Pinpoint the cell where the given text exists, returning its [X, Y] midpoint coordinate. 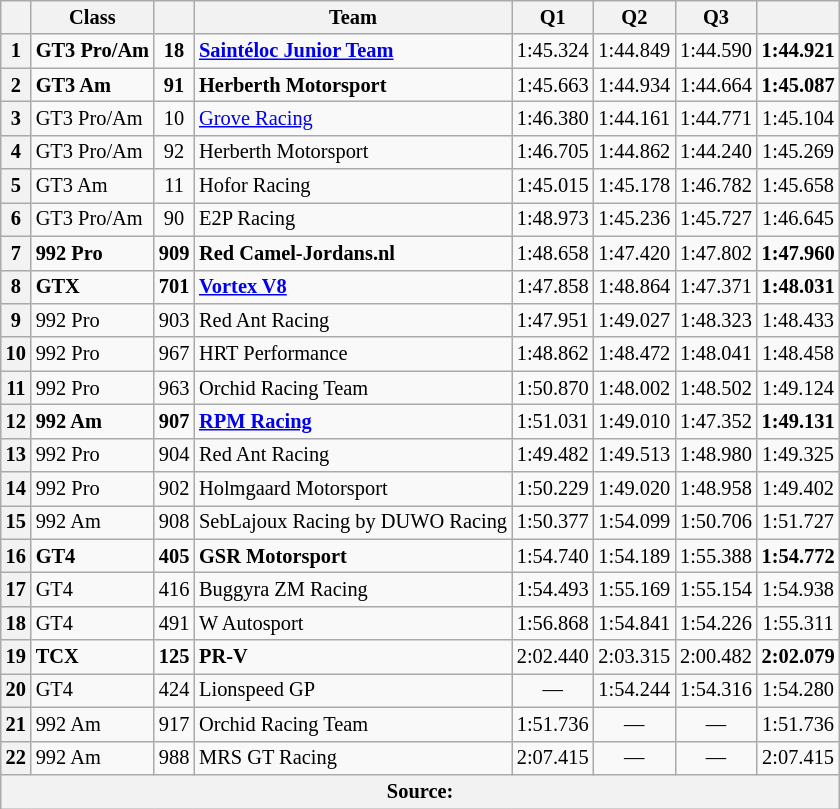
1:49.124 [798, 388]
1:50.229 [553, 489]
909 [174, 253]
15 [16, 522]
Vortex V8 [353, 287]
Team [353, 17]
14 [16, 489]
Lionspeed GP [353, 690]
1:47.420 [635, 253]
1:49.131 [798, 421]
1:51.727 [798, 522]
1:44.849 [635, 51]
1:44.664 [716, 85]
1:55.169 [635, 589]
Holmgaard Motorsport [353, 489]
1:47.858 [553, 287]
988 [174, 758]
91 [174, 85]
6 [16, 219]
1:48.502 [716, 388]
1:44.161 [635, 118]
1:48.433 [798, 320]
Source: [420, 791]
17 [16, 589]
E2P Racing [353, 219]
1:48.973 [553, 219]
1:45.104 [798, 118]
1:46.645 [798, 219]
PR-V [353, 657]
1:54.841 [635, 623]
701 [174, 287]
2:00.482 [716, 657]
1:50.706 [716, 522]
1:49.020 [635, 489]
Q2 [635, 17]
1:45.663 [553, 85]
1 [16, 51]
8 [16, 287]
1:44.771 [716, 118]
1:44.240 [716, 152]
1:49.402 [798, 489]
SebLajoux Racing by DUWO Racing [353, 522]
1:55.311 [798, 623]
1:48.472 [635, 354]
4 [16, 152]
1:45.236 [635, 219]
1:45.087 [798, 85]
1:49.325 [798, 455]
1:44.862 [635, 152]
1:49.027 [635, 320]
Red Camel-Jordans.nl [353, 253]
1:48.031 [798, 287]
1:54.493 [553, 589]
1:47.802 [716, 253]
1:49.482 [553, 455]
1:47.960 [798, 253]
1:50.377 [553, 522]
491 [174, 623]
908 [174, 522]
1:45.178 [635, 186]
9 [16, 320]
1:54.189 [635, 556]
1:44.590 [716, 51]
967 [174, 354]
1:45.324 [553, 51]
1:54.244 [635, 690]
90 [174, 219]
1:48.864 [635, 287]
13 [16, 455]
20 [16, 690]
1:54.772 [798, 556]
1:44.934 [635, 85]
7 [16, 253]
2:03.315 [635, 657]
Buggyra ZM Racing [353, 589]
MRS GT Racing [353, 758]
1:50.870 [553, 388]
12 [16, 421]
963 [174, 388]
1:51.031 [553, 421]
Class [92, 17]
22 [16, 758]
1:48.323 [716, 320]
GTX [92, 287]
903 [174, 320]
GSR Motorsport [353, 556]
907 [174, 421]
1:55.388 [716, 556]
92 [174, 152]
1:54.099 [635, 522]
Saintéloc Junior Team [353, 51]
19 [16, 657]
1:47.352 [716, 421]
HRT Performance [353, 354]
1:48.958 [716, 489]
1:54.938 [798, 589]
Q3 [716, 17]
2 [16, 85]
Hofor Racing [353, 186]
1:47.951 [553, 320]
1:54.226 [716, 623]
5 [16, 186]
1:45.727 [716, 219]
1:48.458 [798, 354]
16 [16, 556]
405 [174, 556]
904 [174, 455]
1:55.154 [716, 589]
1:46.782 [716, 186]
1:45.015 [553, 186]
1:47.371 [716, 287]
1:45.269 [798, 152]
RPM Racing [353, 421]
1:44.921 [798, 51]
1:45.658 [798, 186]
424 [174, 690]
2:02.440 [553, 657]
1:46.380 [553, 118]
1:48.980 [716, 455]
1:54.280 [798, 690]
1:48.041 [716, 354]
1:54.316 [716, 690]
1:54.740 [553, 556]
Q1 [553, 17]
1:48.862 [553, 354]
1:46.705 [553, 152]
1:49.010 [635, 421]
2:02.079 [798, 657]
3 [16, 118]
125 [174, 657]
Grove Racing [353, 118]
TCX [92, 657]
W Autosport [353, 623]
1:48.002 [635, 388]
21 [16, 724]
1:56.868 [553, 623]
416 [174, 589]
1:49.513 [635, 455]
902 [174, 489]
917 [174, 724]
1:48.658 [553, 253]
